Output the (x, y) coordinate of the center of the cell containing the given text.  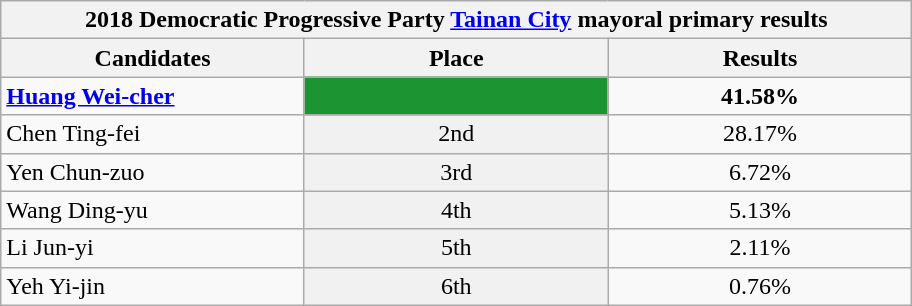
5th (456, 248)
Li Jun-yi (153, 248)
Yen Chun-zuo (153, 172)
2018 Democratic Progressive Party Tainan City mayoral primary results (456, 20)
2.11% (760, 248)
Yeh Yi-jin (153, 286)
Candidates (153, 58)
Huang Wei-cher (153, 96)
6.72% (760, 172)
Place (456, 58)
5.13% (760, 210)
Chen Ting-fei (153, 134)
3rd (456, 172)
41.58% (760, 96)
6th (456, 286)
Results (760, 58)
2nd (456, 134)
0.76% (760, 286)
28.17% (760, 134)
4th (456, 210)
Wang Ding-yu (153, 210)
